Capture the cell that displays the provided text and extract its [X, Y] central coordinate. 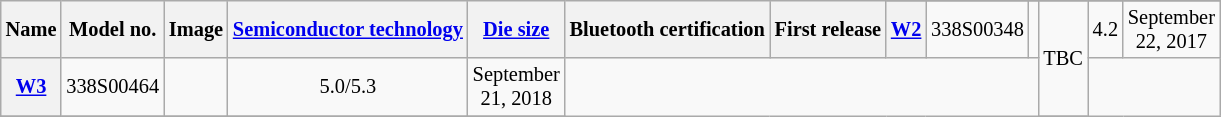
September22, 2017 [1172, 29]
W3 [32, 87]
338S00464 [112, 87]
W2 [906, 29]
338S00348 [978, 29]
Model no. [112, 29]
Image [196, 29]
Name [32, 29]
Bluetooth certification [668, 29]
TBC [1062, 58]
Die size [516, 29]
First release [828, 29]
4.2 [1106, 29]
Semiconductor technology [348, 29]
September21, 2018 [516, 87]
5.0/5.3 [348, 87]
